Pinpoint the cell where the given text exists, returning its [x, y] midpoint coordinate. 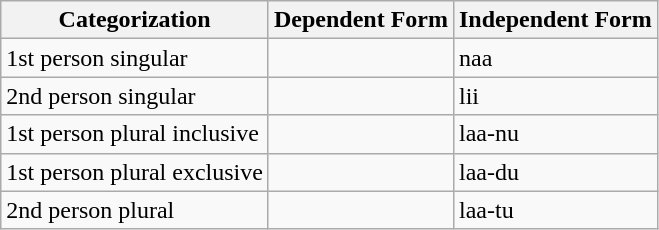
1st person plural inclusive [135, 134]
Dependent Form [360, 20]
2nd person plural [135, 210]
2nd person singular [135, 96]
laa-tu [555, 210]
Independent Form [555, 20]
lii [555, 96]
naa [555, 58]
laa-nu [555, 134]
1st person singular [135, 58]
1st person plural exclusive [135, 172]
laa-du [555, 172]
Categorization [135, 20]
